From the cell containing the given text, extract its center point as [x, y] coordinate. 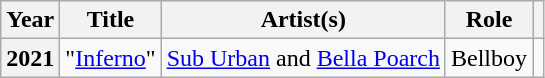
2021 [30, 58]
"Inferno" [110, 58]
Role [488, 20]
Year [30, 20]
Title [110, 20]
Bellboy [488, 58]
Artist(s) [303, 20]
Sub Urban and Bella Poarch [303, 58]
